Detect which cell encompasses the target text, then output its [x, y] center coordinate. 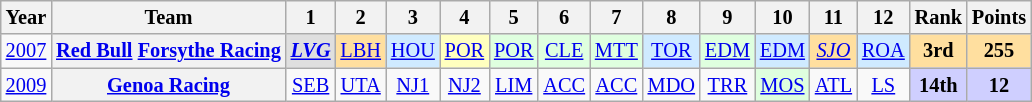
6 [564, 17]
MOS [782, 85]
Year [26, 17]
14th [938, 85]
LVG [311, 51]
SEB [311, 85]
MDO [672, 85]
11 [834, 17]
4 [464, 17]
10 [782, 17]
Rank [938, 17]
2 [360, 17]
Team [168, 17]
3 [413, 17]
2009 [26, 85]
255 [999, 51]
TOR [672, 51]
1 [311, 17]
NJ1 [413, 85]
8 [672, 17]
LIM [514, 85]
Genoa Racing [168, 85]
LBH [360, 51]
Red Bull Forsythe Racing [168, 51]
3rd [938, 51]
ATL [834, 85]
UTA [360, 85]
HOU [413, 51]
9 [728, 17]
Points [999, 17]
TRR [728, 85]
2007 [26, 51]
7 [616, 17]
LS [884, 85]
MTT [616, 51]
NJ2 [464, 85]
5 [514, 17]
ROA [884, 51]
SJO [834, 51]
CLE [564, 51]
